From the cell containing the given text, extract its center point as [X, Y] coordinate. 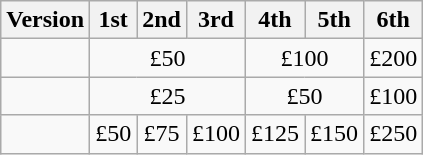
Version [46, 20]
£200 [394, 58]
4th [274, 20]
5th [334, 20]
£150 [334, 134]
£125 [274, 134]
3rd [216, 20]
£250 [394, 134]
2nd [162, 20]
1st [114, 20]
£25 [168, 96]
£75 [162, 134]
6th [394, 20]
